Search for the cell housing the specified text and yield its (x, y) center coordinate. 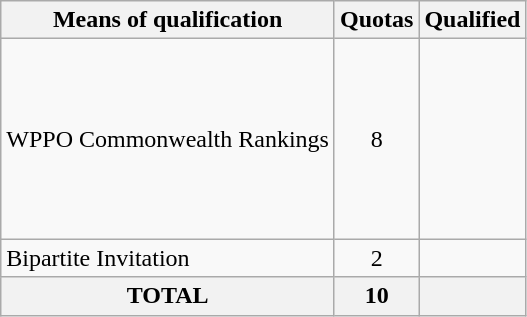
10 (376, 296)
8 (376, 139)
Quotas (376, 20)
2 (376, 258)
Qualified (472, 20)
Bipartite Invitation (168, 258)
TOTAL (168, 296)
WPPO Commonwealth Rankings (168, 139)
Means of qualification (168, 20)
